Return [x, y] of the center of cell containing provided text 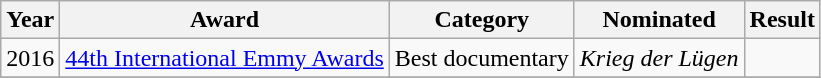
Award [224, 20]
2016 [30, 58]
Nominated [659, 20]
Category [482, 20]
44th International Emmy Awards [224, 58]
Year [30, 20]
Best documentary [482, 58]
Result [782, 20]
Krieg der Lügen [659, 58]
